Capture the cell that displays the provided text and extract its [x, y] central coordinate. 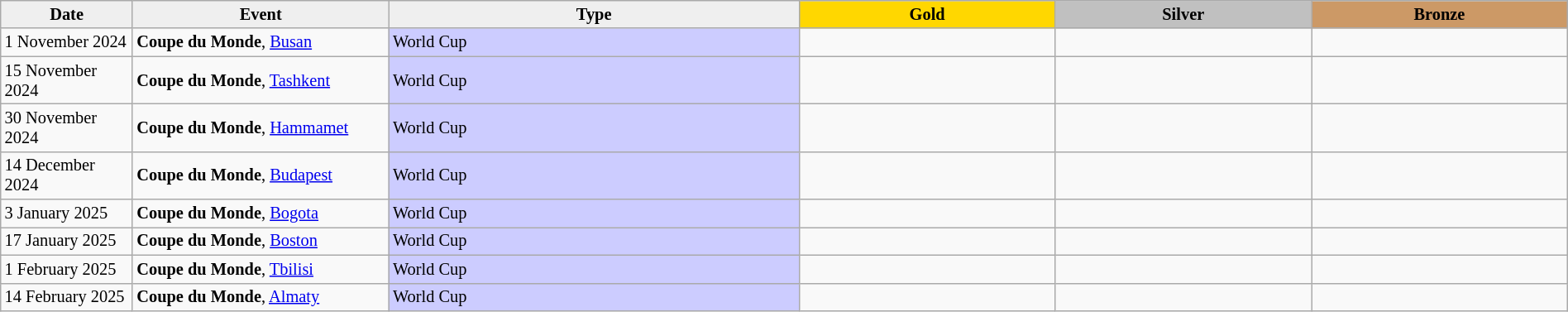
3 January 2025 [67, 214]
Coupe du Monde, Budapest [261, 175]
1 November 2024 [67, 42]
17 January 2025 [67, 241]
14 December 2024 [67, 175]
Event [261, 14]
Coupe du Monde, Hammamet [261, 127]
Coupe du Monde, Bogota [261, 214]
Gold [927, 14]
1 February 2025 [67, 269]
Silver [1183, 14]
15 November 2024 [67, 80]
Coupe du Monde, Tbilisi [261, 269]
Bronze [1440, 14]
Date [67, 14]
Coupe du Monde, Boston [261, 241]
Coupe du Monde, Tashkent [261, 80]
14 February 2025 [67, 297]
Type [594, 14]
Coupe du Monde, Almaty [261, 297]
30 November 2024 [67, 127]
Coupe du Monde, Busan [261, 42]
